Capture the cell that displays the provided text and extract its [x, y] central coordinate. 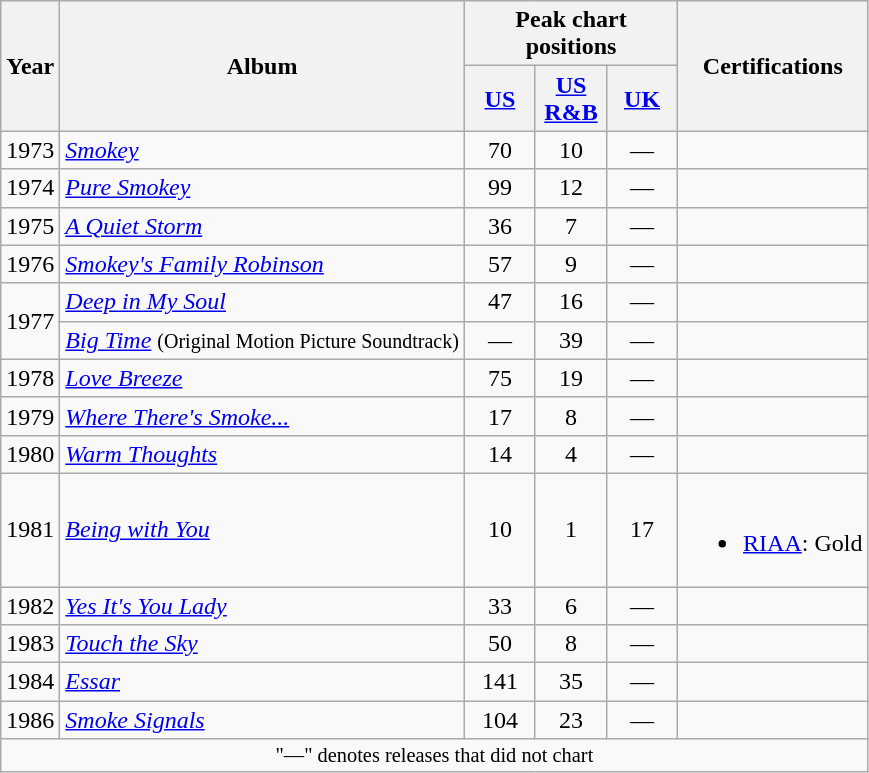
1986 [30, 720]
141 [500, 682]
75 [500, 378]
1980 [30, 454]
Pure Smokey [262, 188]
104 [500, 720]
UK [642, 98]
36 [500, 226]
1978 [30, 378]
4 [570, 454]
US [500, 98]
RIAA: Gold [773, 530]
9 [570, 264]
Smokey's Family Robinson [262, 264]
1977 [30, 321]
1982 [30, 605]
1974 [30, 188]
Album [262, 66]
Smoke Signals [262, 720]
23 [570, 720]
Essar [262, 682]
A Quiet Storm [262, 226]
1983 [30, 644]
99 [500, 188]
50 [500, 644]
Where There's Smoke... [262, 416]
1975 [30, 226]
Deep in My Soul [262, 302]
Certifications [773, 66]
35 [570, 682]
1981 [30, 530]
Smokey [262, 150]
"—" denotes releases that did not chart [434, 756]
39 [570, 340]
Love Breeze [262, 378]
12 [570, 188]
Yes It's You Lady [262, 605]
70 [500, 150]
Warm Thoughts [262, 454]
47 [500, 302]
57 [500, 264]
USR&B [570, 98]
Touch the Sky [262, 644]
6 [570, 605]
Being with You [262, 530]
1979 [30, 416]
14 [500, 454]
Year [30, 66]
1973 [30, 150]
33 [500, 605]
1 [570, 530]
1976 [30, 264]
Big Time (Original Motion Picture Soundtrack) [262, 340]
1984 [30, 682]
19 [570, 378]
Peak chart positions [570, 34]
7 [570, 226]
16 [570, 302]
